Find where the given text appears and provide that cell's center as [X, Y] coordinate. 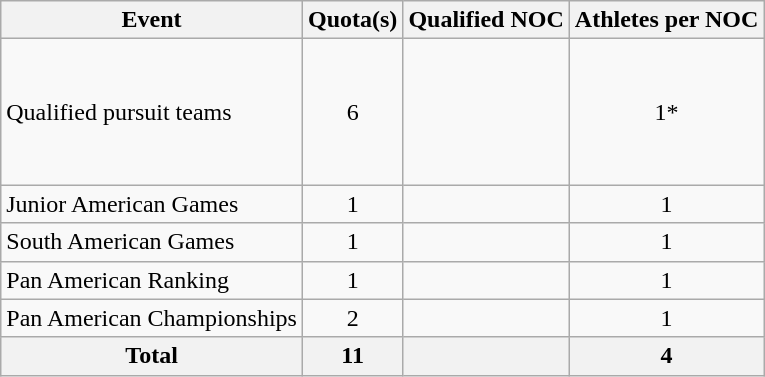
Athletes per NOC [666, 20]
Pan American Championships [152, 318]
2 [352, 318]
Event [152, 20]
Qualified pursuit teams [152, 112]
1* [666, 112]
Quota(s) [352, 20]
Total [152, 356]
4 [666, 356]
Junior American Games [152, 204]
Qualified NOC [486, 20]
11 [352, 356]
South American Games [152, 242]
6 [352, 112]
Pan American Ranking [152, 280]
